From the cell containing the given text, extract its center point as (X, Y) coordinate. 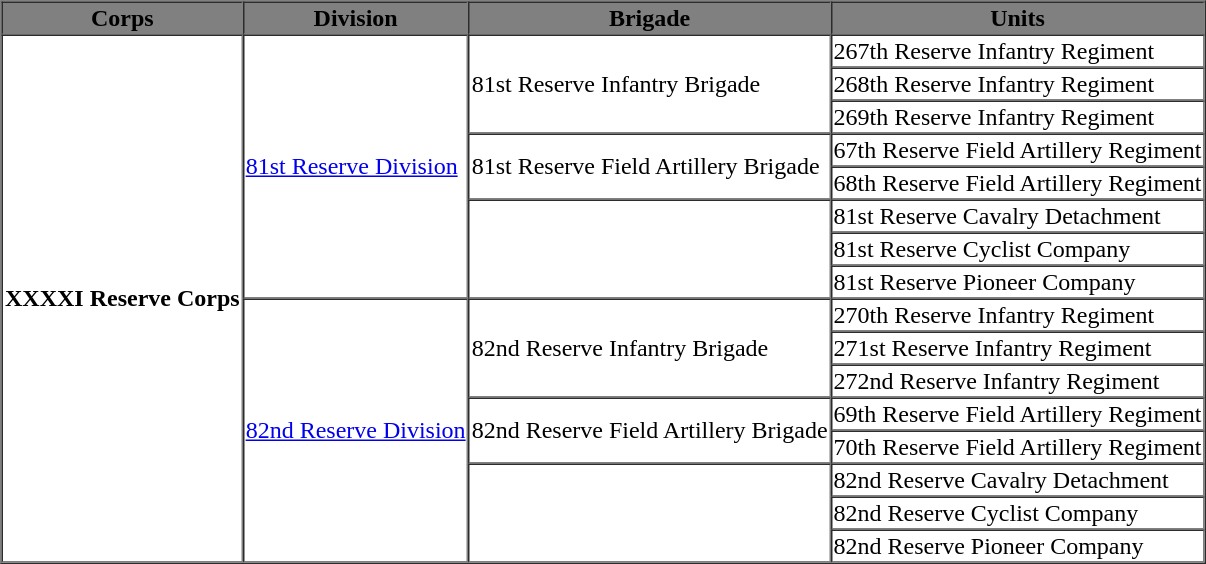
268th Reserve Infantry Regiment (1018, 84)
272nd Reserve Infantry Regiment (1018, 380)
81st Reserve Pioneer Company (1018, 282)
267th Reserve Infantry Regiment (1018, 50)
81st Reserve Division (356, 166)
Units (1018, 18)
70th Reserve Field Artillery Regiment (1018, 446)
81st Reserve Field Artillery Brigade (650, 167)
82nd Reserve Cavalry Detachment (1018, 480)
Corps (122, 18)
Brigade (650, 18)
270th Reserve Infantry Regiment (1018, 314)
269th Reserve Infantry Regiment (1018, 116)
81st Reserve Infantry Brigade (650, 84)
Division (356, 18)
82nd Reserve Cyclist Company (1018, 512)
XXXXI Reserve Corps (122, 298)
82nd Reserve Pioneer Company (1018, 546)
67th Reserve Field Artillery Regiment (1018, 150)
82nd Reserve Field Artillery Brigade (650, 431)
68th Reserve Field Artillery Regiment (1018, 182)
271st Reserve Infantry Regiment (1018, 348)
81st Reserve Cavalry Detachment (1018, 216)
69th Reserve Field Artillery Regiment (1018, 414)
81st Reserve Cyclist Company (1018, 248)
82nd Reserve Infantry Brigade (650, 348)
82nd Reserve Division (356, 430)
